Determine the [x, y] coordinate at the center of the cell enclosing the given text.  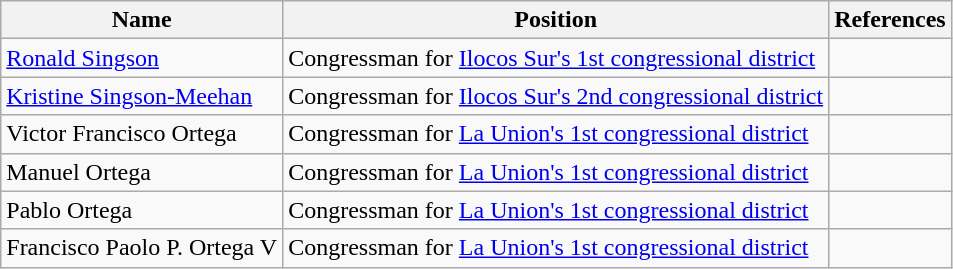
Congressman for Ilocos Sur's 2nd congressional district [556, 96]
Manuel Ortega [142, 172]
Francisco Paolo P. Ortega V [142, 248]
Position [556, 20]
Victor Francisco Ortega [142, 134]
Congressman for Ilocos Sur's 1st congressional district [556, 58]
Ronald Singson [142, 58]
Pablo Ortega [142, 210]
Kristine Singson-Meehan [142, 96]
References [890, 20]
Name [142, 20]
